Return the [X, Y] coordinate for the center point of the cell that contains the specified text.  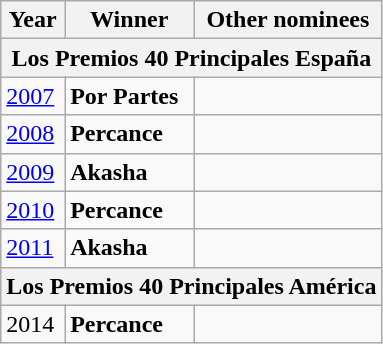
2009 [33, 172]
2011 [33, 248]
2007 [33, 96]
Los Premios 40 Principales América [192, 286]
2014 [33, 324]
Los Premios 40 Principales España [192, 58]
Other nominees [288, 20]
Winner [130, 20]
2010 [33, 210]
2008 [33, 134]
Year [33, 20]
Por Partes [130, 96]
